Return the (x, y) coordinate for the center point of the cell that contains the specified text.  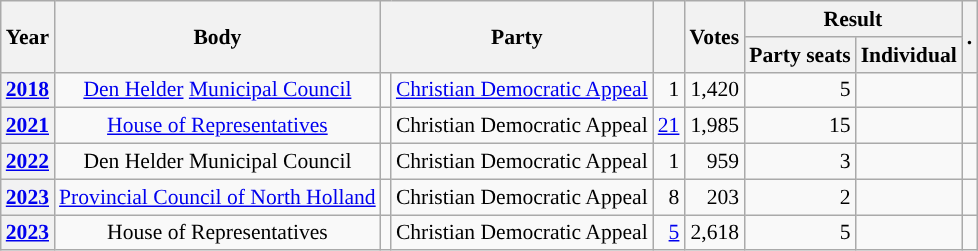
Provincial Council of North Holland (218, 197)
959 (714, 162)
Votes (714, 36)
203 (714, 197)
1,420 (714, 90)
21 (669, 126)
Body (218, 36)
Result (853, 19)
2022 (28, 162)
Party seats (800, 55)
3 (800, 162)
. (970, 36)
2 (800, 197)
2018 (28, 90)
Individual (909, 55)
Year (28, 36)
8 (669, 197)
15 (800, 126)
Party (517, 36)
2021 (28, 126)
2,618 (714, 233)
1,985 (714, 126)
